Search for the cell housing the specified text and yield its (x, y) center coordinate. 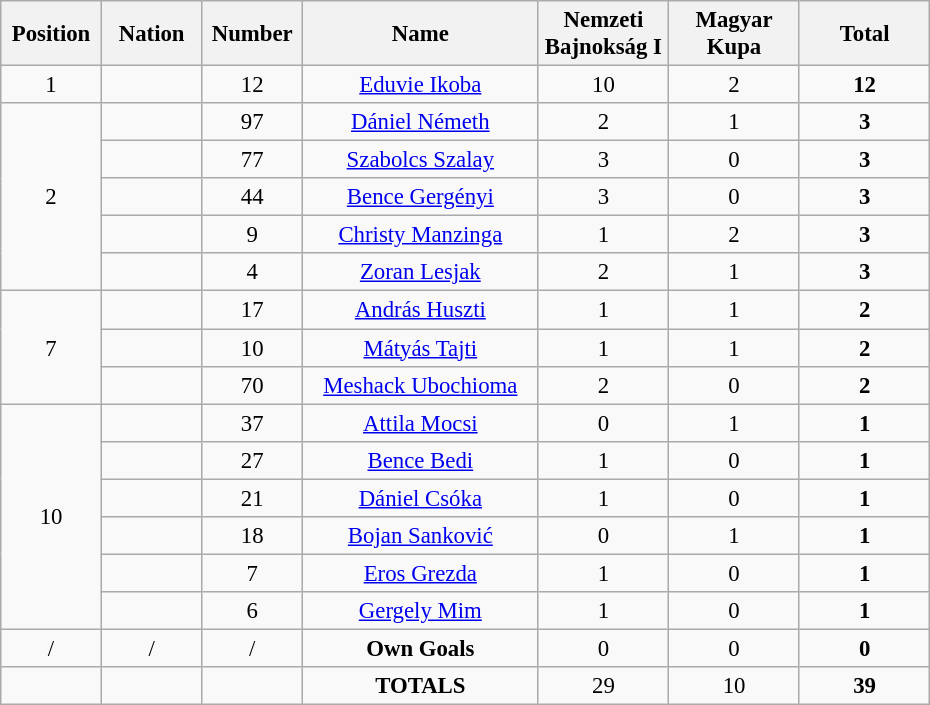
Meshack Ubochioma (421, 385)
Dániel Csóka (421, 498)
77 (252, 160)
Own Goals (421, 648)
97 (252, 122)
Number (252, 34)
Eros Grezda (421, 573)
Bence Bedi (421, 460)
András Huszti (421, 310)
6 (252, 611)
18 (252, 536)
Christy Manzinga (421, 235)
Mátyás Tajti (421, 348)
9 (252, 235)
37 (252, 423)
Magyar Kupa (734, 34)
Bence Gergényi (421, 197)
Eduvie Ikoba (421, 85)
Total (864, 34)
44 (252, 197)
Nemzeti Bajnokság I (604, 34)
Zoran Lesjak (421, 273)
70 (252, 385)
Gergely Mim (421, 611)
Bojan Sanković (421, 536)
4 (252, 273)
Attila Mocsi (421, 423)
Szabolcs Szalay (421, 160)
Dániel Németh (421, 122)
17 (252, 310)
29 (604, 686)
Name (421, 34)
TOTALS (421, 686)
Position (52, 34)
39 (864, 686)
21 (252, 498)
27 (252, 460)
Nation (152, 34)
